Find where the given text appears and provide that cell's center as [x, y] coordinate. 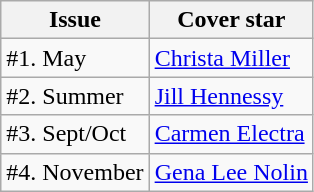
Jill Hennessy [231, 96]
Cover star [231, 20]
Issue [75, 20]
Carmen Electra [231, 134]
Gena Lee Nolin [231, 172]
#2. Summer [75, 96]
Christa Miller [231, 58]
#4. November [75, 172]
#3. Sept/Oct [75, 134]
#1. May [75, 58]
